From the cell containing the given text, extract its center point as [x, y] coordinate. 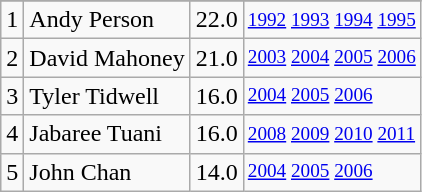
John Chan [107, 172]
4 [12, 134]
3 [12, 96]
Andy Person [107, 20]
Jabaree Tuani [107, 134]
David Mahoney [107, 58]
21.0 [216, 58]
1 [12, 20]
5 [12, 172]
22.0 [216, 20]
2003 2004 2005 2006 [332, 58]
2 [12, 58]
1992 1993 1994 1995 [332, 20]
14.0 [216, 172]
Tyler Tidwell [107, 96]
2008 2009 2010 2011 [332, 134]
